Return the (x, y) coordinate for the center point of the cell that contains the specified text.  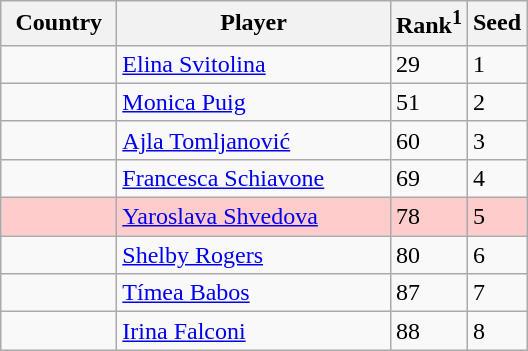
Irina Falconi (254, 331)
60 (428, 140)
Elina Svitolina (254, 64)
78 (428, 217)
87 (428, 293)
Ajla Tomljanović (254, 140)
8 (496, 331)
Francesca Schiavone (254, 178)
Country (59, 24)
Shelby Rogers (254, 255)
2 (496, 102)
29 (428, 64)
69 (428, 178)
Seed (496, 24)
88 (428, 331)
Rank1 (428, 24)
7 (496, 293)
4 (496, 178)
1 (496, 64)
Yaroslava Shvedova (254, 217)
Monica Puig (254, 102)
5 (496, 217)
3 (496, 140)
80 (428, 255)
51 (428, 102)
Tímea Babos (254, 293)
Player (254, 24)
6 (496, 255)
